Scan for the cell matching the given text and deliver its [X, Y] coordinate at center. 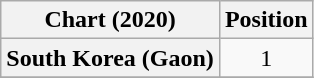
South Korea (Gaon) [110, 58]
1 [266, 58]
Position [266, 20]
Chart (2020) [110, 20]
